Pinpoint the cell where the given text exists, returning its [x, y] midpoint coordinate. 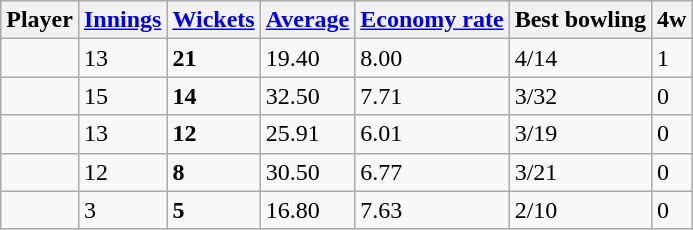
8.00 [432, 58]
25.91 [308, 134]
21 [214, 58]
6.01 [432, 134]
32.50 [308, 96]
2/10 [580, 210]
3/19 [580, 134]
7.63 [432, 210]
5 [214, 210]
Innings [122, 20]
4/14 [580, 58]
15 [122, 96]
8 [214, 172]
Wickets [214, 20]
14 [214, 96]
3/32 [580, 96]
4w [672, 20]
1 [672, 58]
Average [308, 20]
7.71 [432, 96]
3/21 [580, 172]
19.40 [308, 58]
16.80 [308, 210]
3 [122, 210]
Best bowling [580, 20]
Economy rate [432, 20]
6.77 [432, 172]
Player [40, 20]
30.50 [308, 172]
